Identify which cell holds the provided text, then report its (X, Y) central coordinate. 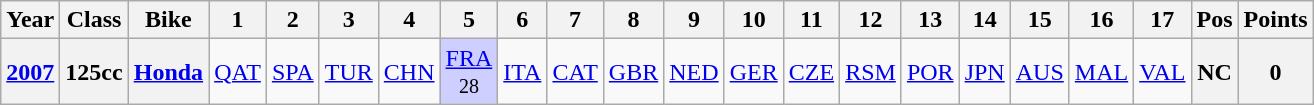
5 (469, 20)
0 (1276, 72)
1 (238, 20)
CZE (811, 72)
VAL (1162, 72)
6 (522, 20)
CHN (409, 72)
7 (575, 20)
13 (930, 20)
Class (94, 20)
125cc (94, 72)
NC (1214, 72)
4 (409, 20)
14 (984, 20)
9 (694, 20)
GER (754, 72)
GBR (633, 72)
CAT (575, 72)
Bike (168, 20)
AUS (1040, 72)
11 (811, 20)
2 (292, 20)
ITA (522, 72)
QAT (238, 72)
15 (1040, 20)
Pos (1214, 20)
MAL (1101, 72)
16 (1101, 20)
8 (633, 20)
17 (1162, 20)
SPA (292, 72)
2007 (30, 72)
3 (348, 20)
RSM (871, 72)
Honda (168, 72)
Year (30, 20)
10 (754, 20)
TUR (348, 72)
NED (694, 72)
POR (930, 72)
JPN (984, 72)
Points (1276, 20)
FRA28 (469, 72)
12 (871, 20)
